Scan for the cell matching the given text and deliver its [X, Y] coordinate at center. 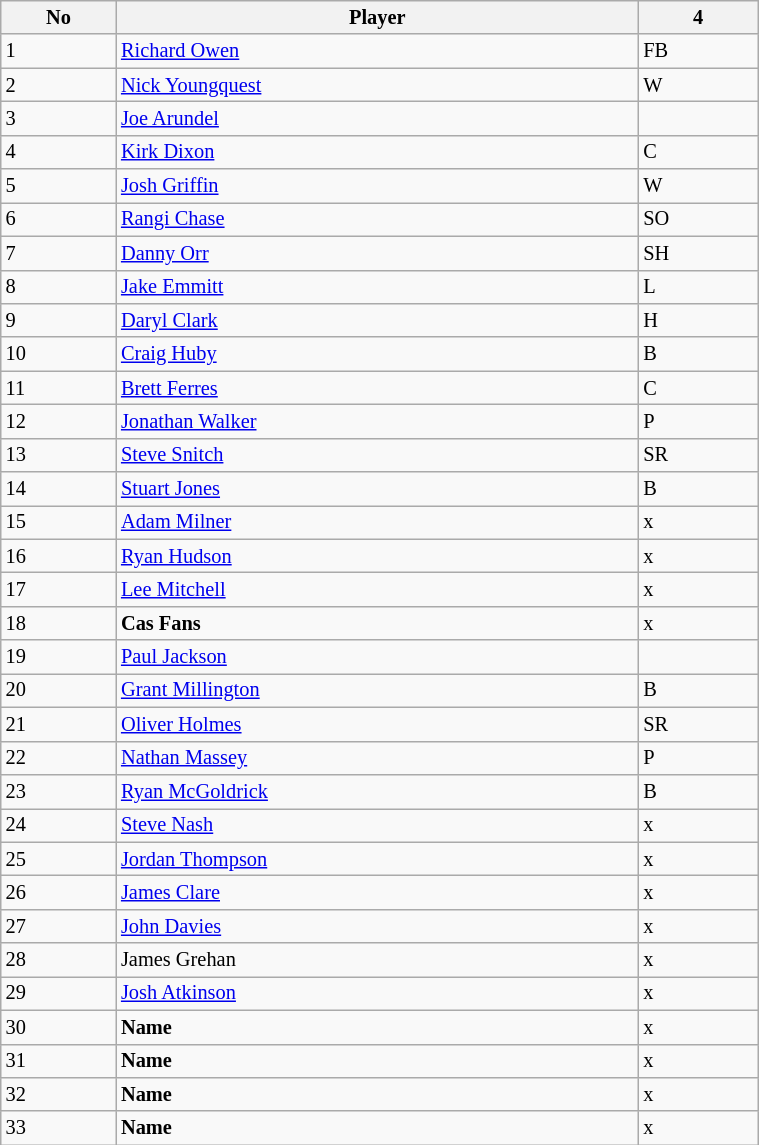
L [698, 287]
Adam Milner [377, 522]
1 [58, 51]
Kirk Dixon [377, 152]
Nick Youngquest [377, 85]
Cas Fans [377, 623]
5 [58, 186]
Richard Owen [377, 51]
Craig Huby [377, 354]
15 [58, 522]
21 [58, 724]
28 [58, 960]
John Davies [377, 926]
32 [58, 1094]
6 [58, 219]
Josh Atkinson [377, 993]
SO [698, 219]
31 [58, 1061]
23 [58, 791]
7 [58, 253]
26 [58, 892]
33 [58, 1128]
30 [58, 1027]
Steve Nash [377, 825]
12 [58, 421]
22 [58, 758]
Josh Griffin [377, 186]
Nathan Massey [377, 758]
14 [58, 489]
Joe Arundel [377, 118]
Stuart Jones [377, 489]
Ryan Hudson [377, 556]
James Grehan [377, 960]
Jordan Thompson [377, 859]
Oliver Holmes [377, 724]
Brett Ferres [377, 388]
20 [58, 690]
2 [58, 85]
Steve Snitch [377, 455]
SH [698, 253]
18 [58, 623]
16 [58, 556]
No [58, 17]
29 [58, 993]
24 [58, 825]
Ryan McGoldrick [377, 791]
Jake Emmitt [377, 287]
11 [58, 388]
FB [698, 51]
Paul Jackson [377, 657]
25 [58, 859]
James Clare [377, 892]
19 [58, 657]
27 [58, 926]
10 [58, 354]
17 [58, 589]
13 [58, 455]
Rangi Chase [377, 219]
Jonathan Walker [377, 421]
9 [58, 320]
H [698, 320]
Daryl Clark [377, 320]
8 [58, 287]
Grant Millington [377, 690]
Player [377, 17]
Lee Mitchell [377, 589]
3 [58, 118]
Danny Orr [377, 253]
